For the text-containing cell, return its midpoint in (x, y) coordinate format. 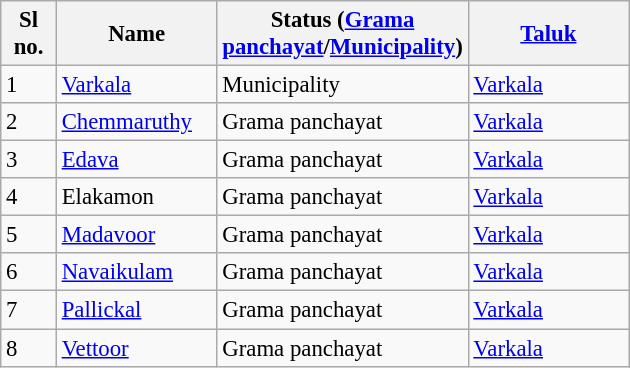
1 (29, 85)
Name (136, 34)
Edava (136, 160)
4 (29, 197)
Taluk (548, 34)
Municipality (342, 85)
Elakamon (136, 197)
Status (Grama panchayat/Municipality) (342, 34)
3 (29, 160)
Sl no. (29, 34)
5 (29, 235)
7 (29, 310)
8 (29, 348)
6 (29, 273)
Madavoor (136, 235)
Chemmaruthy (136, 122)
Navaikulam (136, 273)
Vettoor (136, 348)
Pallickal (136, 310)
2 (29, 122)
